Search for the cell housing the specified text and yield its [X, Y] center coordinate. 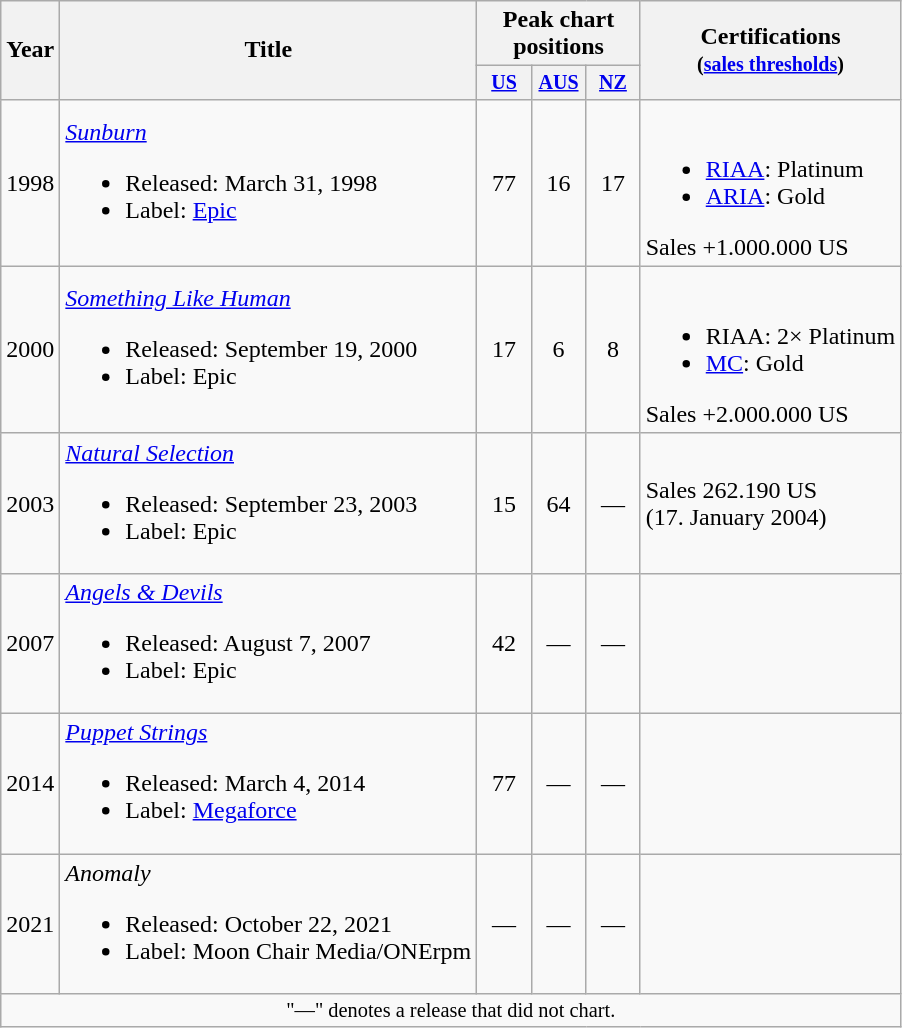
Angels & DevilsReleased: August 7, 2007Label: Epic [268, 643]
1998 [30, 182]
SunburnReleased: March 31, 1998Label: Epic [268, 182]
Puppet StringsReleased: March 4, 2014Label: Megaforce [268, 784]
AnomalyReleased: October 22, 2021Label: Moon Chair Media/ONErpm [268, 924]
2007 [30, 643]
Natural SelectionReleased: September 23, 2003Label: Epic [268, 503]
Year [30, 50]
NZ [613, 82]
2003 [30, 503]
RIAA: PlatinumARIA: GoldSales +1.000.000 US [770, 182]
15 [504, 503]
2021 [30, 924]
"—" denotes a release that did not chart. [451, 1011]
2014 [30, 784]
8 [613, 350]
Title [268, 50]
Peak chart positions [558, 34]
2000 [30, 350]
42 [504, 643]
Something Like HumanReleased: September 19, 2000Label: Epic [268, 350]
6 [558, 350]
RIAA: 2× PlatinumMC: GoldSales +2.000.000 US [770, 350]
US [504, 82]
Certifications(sales thresholds) [770, 50]
Sales 262.190 US(17. January 2004) [770, 503]
AUS [558, 82]
64 [558, 503]
16 [558, 182]
